Return (X, Y) of the center of cell containing provided text 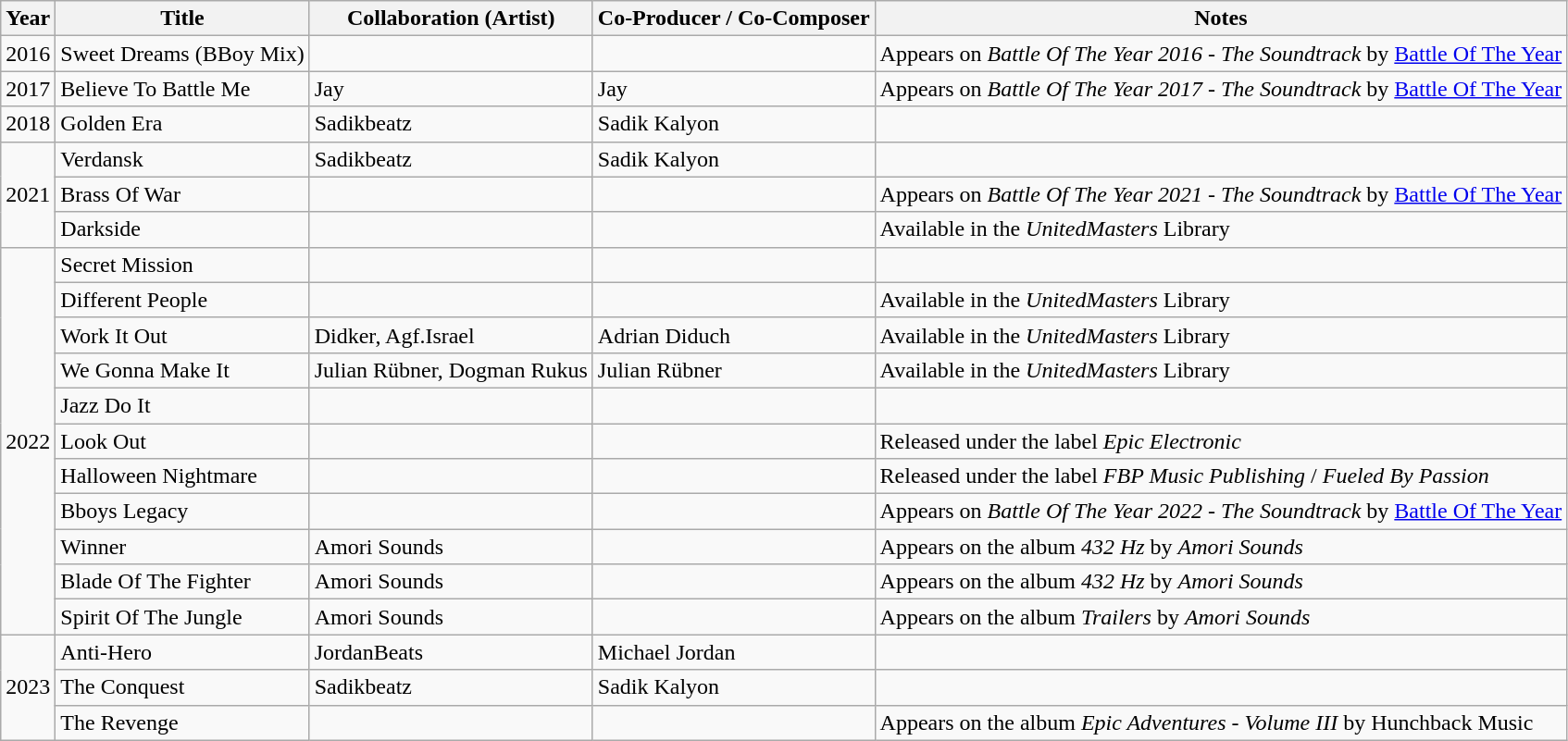
Adrian Diduch (733, 335)
2016 (28, 54)
Believe To Battle Me (182, 89)
Look Out (182, 441)
Golden Era (182, 124)
Michael Jordan (733, 652)
Julian Rübner, Dogman Rukus (451, 370)
Collaboration (Artist) (451, 19)
2023 (28, 687)
2021 (28, 194)
Jazz Do It (182, 405)
Appears on the album Epic Adventures - Volume III by Hunchback Music (1221, 722)
2017 (28, 89)
Released under the label FBP Music Publishing / Fueled By Passion (1221, 476)
2018 (28, 124)
Co-Producer / Co-Composer (733, 19)
We Gonna Make It (182, 370)
Sweet Dreams (BBoy Mix) (182, 54)
Winner (182, 547)
Title (182, 19)
Appears on Battle Of The Year 2021 - The Soundtrack by Battle Of The Year (1221, 194)
The Conquest (182, 687)
Darkside (182, 229)
Secret Mission (182, 265)
Anti-Hero (182, 652)
Julian Rübner (733, 370)
Didker, Agf.Israel (451, 335)
JordanBeats (451, 652)
Notes (1221, 19)
Appears on the album Trailers by Amori Sounds (1221, 617)
The Revenge (182, 722)
Halloween Nightmare (182, 476)
Released under the label Epic Electronic (1221, 441)
2022 (28, 440)
Spirit Of The Jungle (182, 617)
Brass Of War (182, 194)
Appears on Battle Of The Year 2016 - The Soundtrack by Battle Of The Year (1221, 54)
Appears on Battle Of The Year 2017 - The Soundtrack by Battle Of The Year (1221, 89)
Blade Of The Fighter (182, 582)
Appears on Battle Of The Year 2022 - The Soundtrack by Battle Of The Year (1221, 512)
Bboys Legacy (182, 512)
Work It Out (182, 335)
Verdansk (182, 159)
Year (28, 19)
Different People (182, 300)
